Output the [x, y] coordinate of the center of the cell containing the given text.  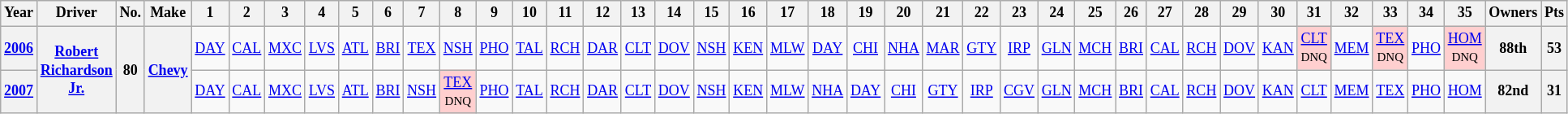
HOMDNQ [1464, 48]
Make [168, 13]
Pts [1555, 13]
No. [130, 13]
2 [246, 13]
8 [457, 13]
3 [285, 13]
Robert Richardson Jr. [76, 70]
Driver [76, 13]
18 [828, 13]
25 [1095, 13]
7 [422, 13]
CGV [1020, 92]
16 [748, 13]
27 [1164, 13]
19 [866, 13]
28 [1202, 13]
MAR [943, 48]
Year [19, 13]
53 [1555, 48]
11 [565, 13]
15 [712, 13]
30 [1278, 13]
4 [321, 13]
26 [1132, 13]
22 [982, 13]
6 [388, 13]
12 [603, 13]
HOM [1464, 92]
Chevy [168, 70]
34 [1427, 13]
35 [1464, 13]
2007 [19, 92]
33 [1390, 13]
32 [1352, 13]
23 [1020, 13]
80 [130, 70]
2006 [19, 48]
20 [904, 13]
21 [943, 13]
1 [210, 13]
13 [637, 13]
24 [1056, 13]
10 [529, 13]
CLTDNQ [1313, 48]
5 [355, 13]
82nd [1513, 92]
29 [1240, 13]
9 [495, 13]
14 [674, 13]
88th [1513, 48]
Owners [1513, 13]
17 [788, 13]
